Determine the [x, y] coordinate at the center of the cell enclosing the given text.  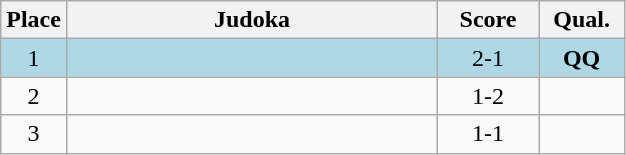
Qual. [582, 20]
3 [34, 134]
1-1 [488, 134]
Score [488, 20]
1-2 [488, 96]
QQ [582, 58]
2 [34, 96]
1 [34, 58]
Judoka [252, 20]
2-1 [488, 58]
Place [34, 20]
